Find where the given text appears and provide that cell's center as (X, Y) coordinate. 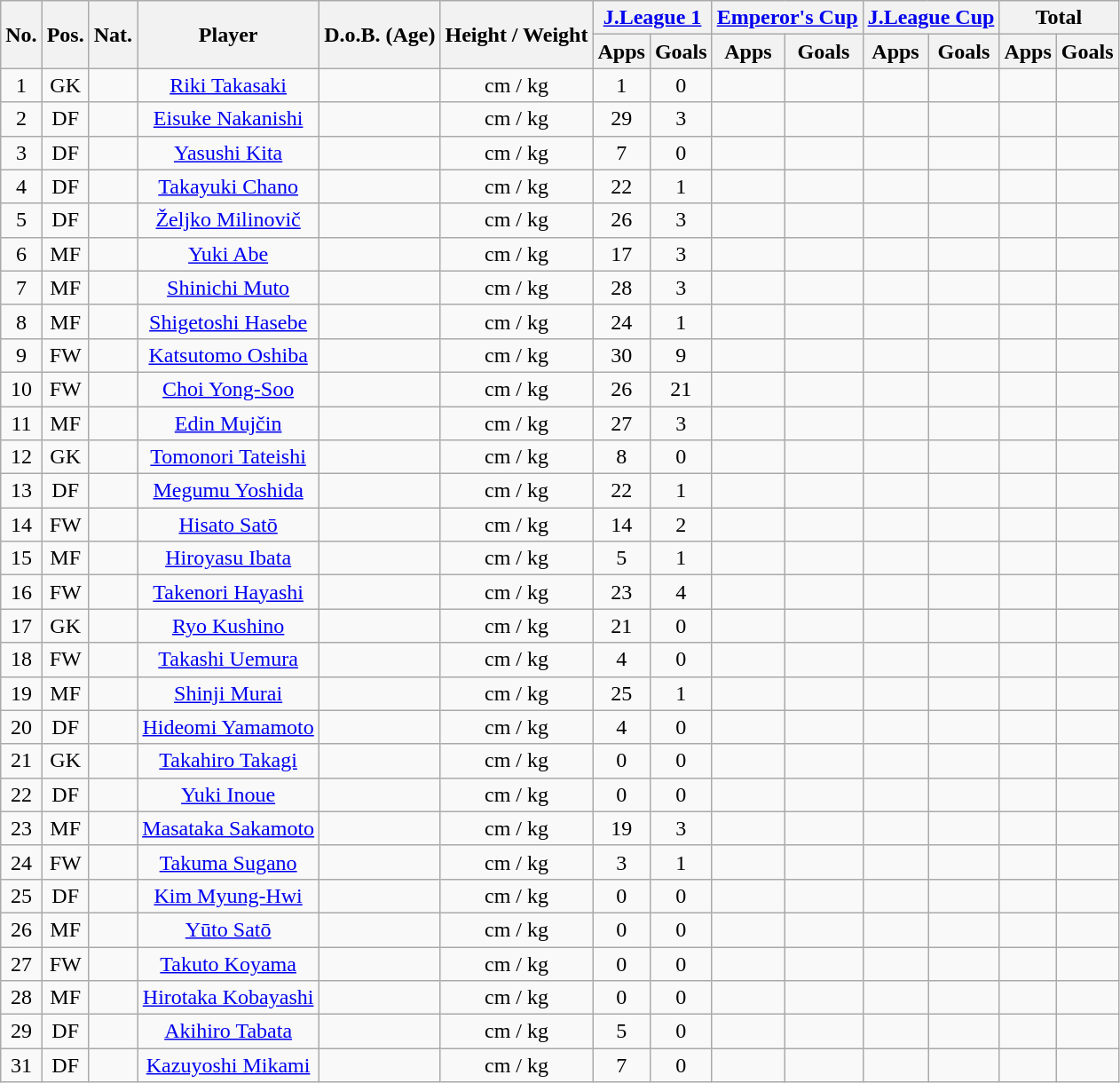
Hirotaka Kobayashi (229, 998)
16 (21, 592)
Takahiro Takagi (229, 761)
Masataka Sakamoto (229, 828)
31 (21, 1065)
Choi Yong-Soo (229, 389)
Megumu Yoshida (229, 491)
Takashi Uemura (229, 660)
13 (21, 491)
Ryo Kushino (229, 626)
Yuki Inoue (229, 794)
Total (1059, 18)
11 (21, 423)
30 (621, 355)
20 (21, 727)
Height / Weight (517, 35)
Riki Takasaki (229, 85)
Shinichi Muto (229, 288)
Takenori Hayashi (229, 592)
Hisato Satō (229, 525)
Hiroyasu Ibata (229, 558)
12 (21, 457)
Shigetoshi Hasebe (229, 321)
No. (21, 35)
Takuma Sugano (229, 862)
6 (21, 254)
Pos. (66, 35)
J.League Cup (931, 18)
Nat. (113, 35)
Yuki Abe (229, 254)
Takayuki Chano (229, 186)
Željko Milinovič (229, 220)
15 (21, 558)
Kazuyoshi Mikami (229, 1065)
10 (21, 389)
Takuto Koyama (229, 963)
J.League 1 (652, 18)
Katsutomo Oshiba (229, 355)
Emperor's Cup (787, 18)
Kim Myung-Hwi (229, 896)
Tomonori Tateishi (229, 457)
Yūto Satō (229, 929)
Player (229, 35)
Akihiro Tabata (229, 1032)
Shinji Murai (229, 693)
Edin Mujčin (229, 423)
Hideomi Yamamoto (229, 727)
D.o.B. (Age) (380, 35)
18 (21, 660)
Eisuke Nakanishi (229, 119)
Yasushi Kita (229, 153)
